Capture the cell that displays the provided text and extract its [x, y] central coordinate. 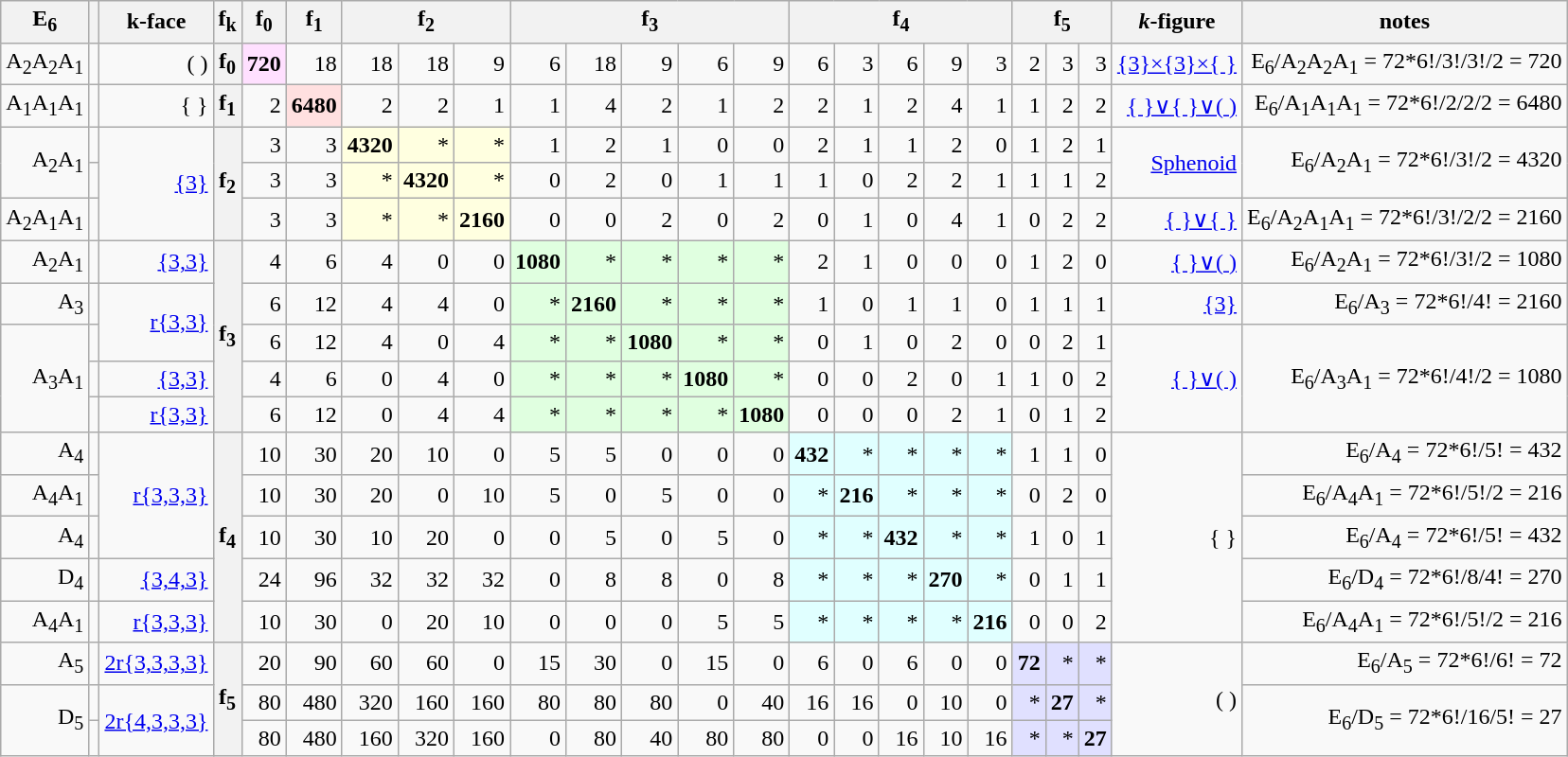
96 [314, 579]
270 [945, 579]
k-face [156, 22]
24 [263, 579]
{3,4,3} [156, 579]
E6/D4 = 72*6!/8/4! = 270 [1405, 579]
E6/D5 = 72*6!/16/5! = 27 [1405, 720]
720 [263, 63]
E6/A2A2A1 = 72*6!/3!/3!/2 = 720 [1405, 63]
D4 [45, 579]
A2A2A1 [45, 63]
72 [1028, 663]
6480 [314, 105]
fk [227, 22]
E6/A3 = 72*6!/4! = 2160 [1405, 304]
{ }∨{ } [1176, 220]
Sphenoid [1176, 163]
2r{3,3,3,3} [156, 663]
E6/A2A1A1 = 72*6!/3!/2/2 = 2160 [1405, 220]
{3}×{3}×{ } [1176, 63]
A3A1 [45, 378]
E6/A3A1 = 72*6!/4!/2 = 1080 [1405, 378]
A1A1A1 [45, 105]
E6/A5 = 72*6!/6! = 72 [1405, 663]
A2A1A1 [45, 220]
E6/A2A1 = 72*6!/3!/2 = 4320 [1405, 163]
2r{4,3,3,3} [156, 720]
E6/A2A1 = 72*6!/3!/2 = 1080 [1405, 261]
90 [314, 663]
E6/A1A1A1 = 72*6!/2/2/2 = 6480 [1405, 105]
A5 [45, 663]
A3 [45, 304]
D5 [45, 720]
notes [1405, 22]
{ }∨{ }∨( ) [1176, 105]
E6 [45, 22]
k-figure [1176, 22]
